Return [X, Y] of the center of cell containing provided text 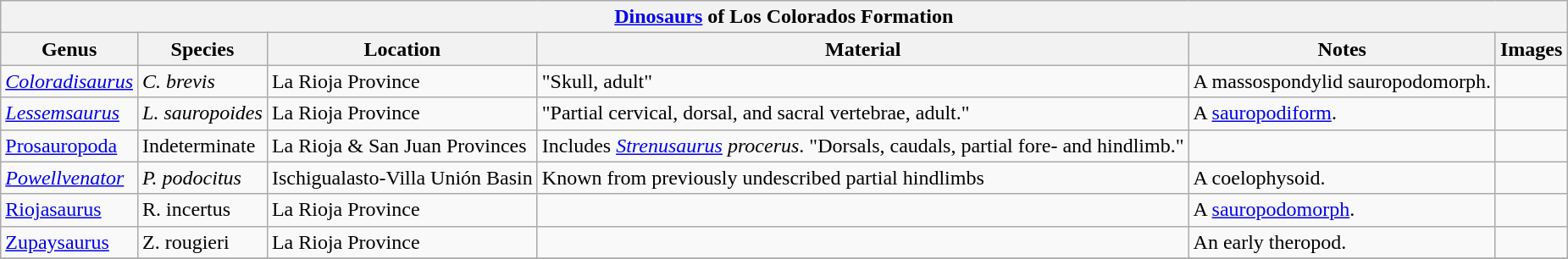
Genus [69, 49]
Species [203, 49]
Material [862, 49]
Coloradisaurus [69, 81]
Powellvenator [69, 178]
Riojasaurus [69, 210]
Dinosaurs of Los Colorados Formation [784, 17]
L. sauropoides [203, 113]
An early theropod. [1342, 242]
A sauropodomorph. [1342, 210]
A massospondylid sauropodomorph. [1342, 81]
P. podocitus [203, 178]
Ischigualasto-Villa Unión Basin [402, 178]
C. brevis [203, 81]
La Rioja & San Juan Provinces [402, 146]
Lessemsaurus [69, 113]
Indeterminate [203, 146]
Prosauropoda [69, 146]
"Skull, adult" [862, 81]
Includes Strenusaurus procerus. "Dorsals, caudals, partial fore- and hindlimb." [862, 146]
Location [402, 49]
Zupaysaurus [69, 242]
A coelophysoid. [1342, 178]
Known from previously undescribed partial hindlimbs [862, 178]
Images [1531, 49]
R. incertus [203, 210]
Z. rougieri [203, 242]
"Partial cervical, dorsal, and sacral vertebrae, adult." [862, 113]
A sauropodiform. [1342, 113]
Notes [1342, 49]
